Provide the [X, Y] coordinate of the cell's center where the given text is located.  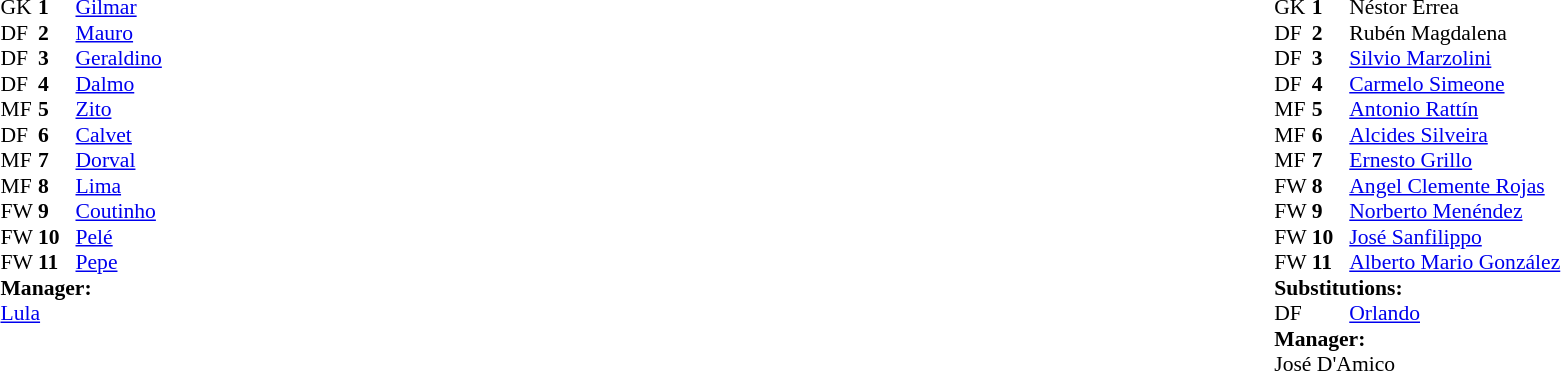
Geraldino [119, 59]
Pepe [119, 263]
Alcides Silveira [1454, 135]
Pelé [119, 237]
Calvet [119, 135]
Mauro [119, 33]
Coutinho [119, 211]
José Sanfilippo [1454, 237]
Lula [80, 313]
Zito [119, 109]
Carmelo Simeone [1454, 84]
Dorval [119, 161]
Silvio Marzolini [1454, 59]
Lima [119, 186]
Orlando [1454, 313]
Norberto Menéndez [1454, 211]
Alberto Mario González [1454, 263]
Antonio Rattín [1454, 109]
Ernesto Grillo [1454, 161]
Substitutions: [1417, 288]
Rubén Magdalena [1454, 33]
Dalmo [119, 84]
Angel Clemente Rojas [1454, 186]
